Determine the [X, Y] coordinate at the center of the cell enclosing the given text.  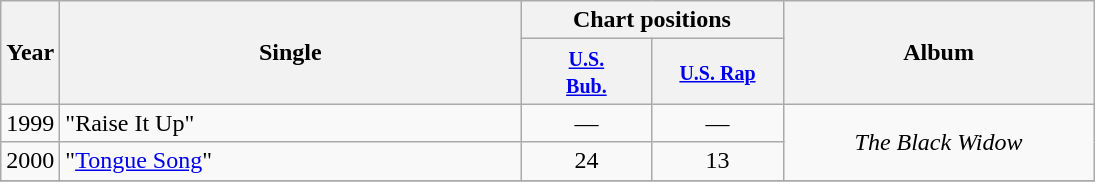
13 [718, 161]
"Tongue Song" [290, 161]
1999 [30, 123]
Year [30, 52]
Chart positions [652, 20]
2000 [30, 161]
Single [290, 52]
U.S. Rap [718, 72]
The Black Widow [938, 142]
U.S.Bub. [586, 72]
24 [586, 161]
Album [938, 52]
"Raise It Up" [290, 123]
